From the cell containing the given text, extract its center point as [x, y] coordinate. 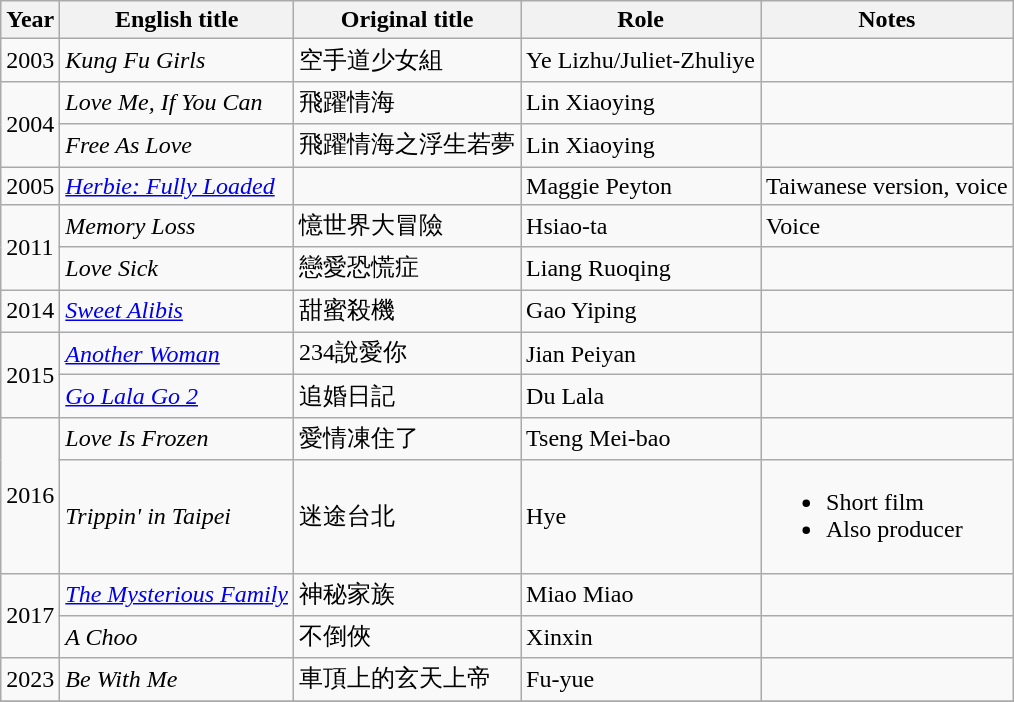
憶世界大冒險 [408, 226]
Jian Peiyan [641, 354]
Xinxin [641, 638]
Liang Ruoqing [641, 268]
Another Woman [177, 354]
Be With Me [177, 680]
不倒俠 [408, 638]
Du Lala [641, 396]
A Choo [177, 638]
Voice [886, 226]
神秘家族 [408, 594]
Hye [641, 516]
Hsiao-ta [641, 226]
Love Sick [177, 268]
The Mysterious Family [177, 594]
2003 [30, 60]
Role [641, 20]
Love Me, If You Can [177, 102]
甜蜜殺機 [408, 312]
2005 [30, 185]
愛情凍住了 [408, 438]
迷途台北 [408, 516]
Kung Fu Girls [177, 60]
2016 [30, 495]
2004 [30, 124]
Love Is Frozen [177, 438]
Herbie: Fully Loaded [177, 185]
2015 [30, 374]
Maggie Peyton [641, 185]
2017 [30, 616]
Sweet Alibis [177, 312]
飛躍情海之浮生若夢 [408, 146]
車頂上的玄天上帝 [408, 680]
Free As Love [177, 146]
2023 [30, 680]
English title [177, 20]
飛躍情海 [408, 102]
Notes [886, 20]
Short filmAlso producer [886, 516]
空手道少女組 [408, 60]
Memory Loss [177, 226]
Year [30, 20]
戀愛恐慌症 [408, 268]
Gao Yiping [641, 312]
2014 [30, 312]
Ye Lizhu/Juliet-Zhuliye [641, 60]
Fu-yue [641, 680]
Original title [408, 20]
Trippin' in Taipei [177, 516]
Taiwanese version, voice [886, 185]
234說愛你 [408, 354]
追婚日記 [408, 396]
2011 [30, 248]
Go Lala Go 2 [177, 396]
Tseng Mei-bao [641, 438]
Miao Miao [641, 594]
